Extract the (X, Y) coordinate from the center of the cell holding the provided text.  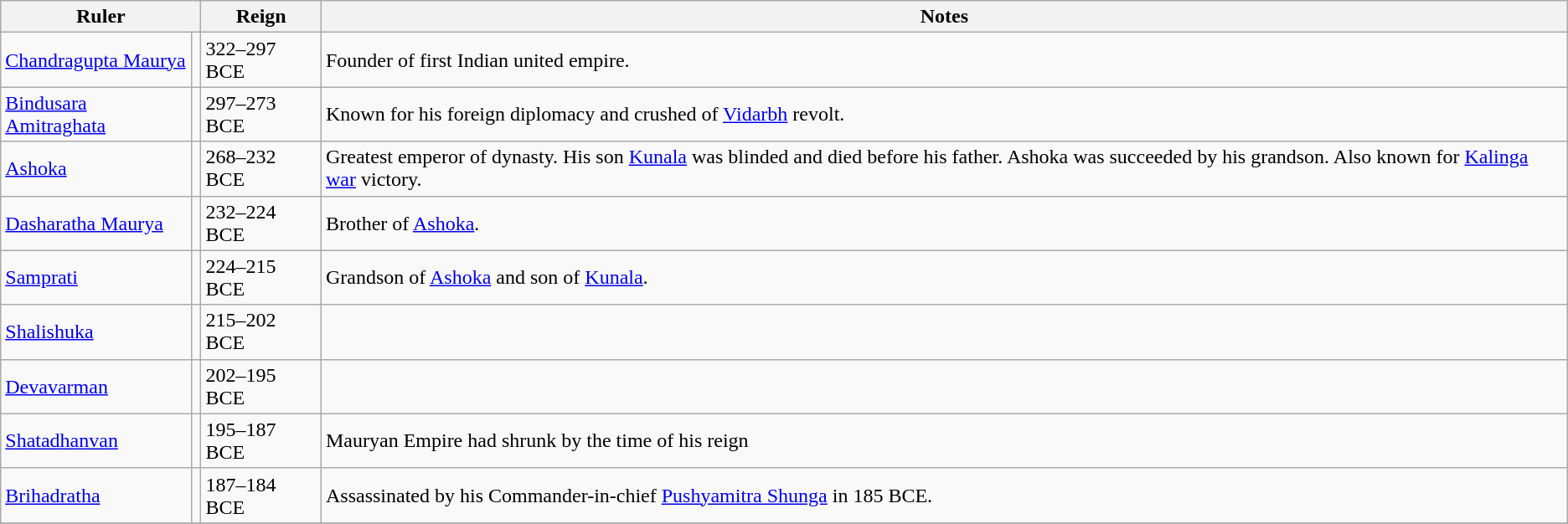
297–273 BCE (261, 114)
Mauryan Empire had shrunk by the time of his reign (944, 440)
232–224 BCE (261, 223)
224–215 BCE (261, 278)
Shatadhanvan (96, 440)
Known for his foreign diplomacy and crushed of Vidarbh revolt. (944, 114)
Brother of Ashoka. (944, 223)
215–202 BCE (261, 331)
195–187 BCE (261, 440)
Shalishuka (96, 331)
Chandragupta Maurya (96, 60)
Ashoka (96, 169)
Notes (944, 17)
Founder of first Indian united empire. (944, 60)
Brihadratha (96, 496)
Assassinated by his Commander-in-chief Pushyamitra Shunga in 185 BCE. (944, 496)
Grandson of Ashoka and son of Kunala. (944, 278)
Bindusara Amitraghata (96, 114)
322–297 BCE (261, 60)
Ruler (101, 17)
Reign (261, 17)
202–195 BCE (261, 387)
268–232 BCE (261, 169)
Devavarman (96, 387)
Samprati (96, 278)
Dasharatha Maurya (96, 223)
187–184 BCE (261, 496)
